Return [x, y] of the center of cell containing provided text 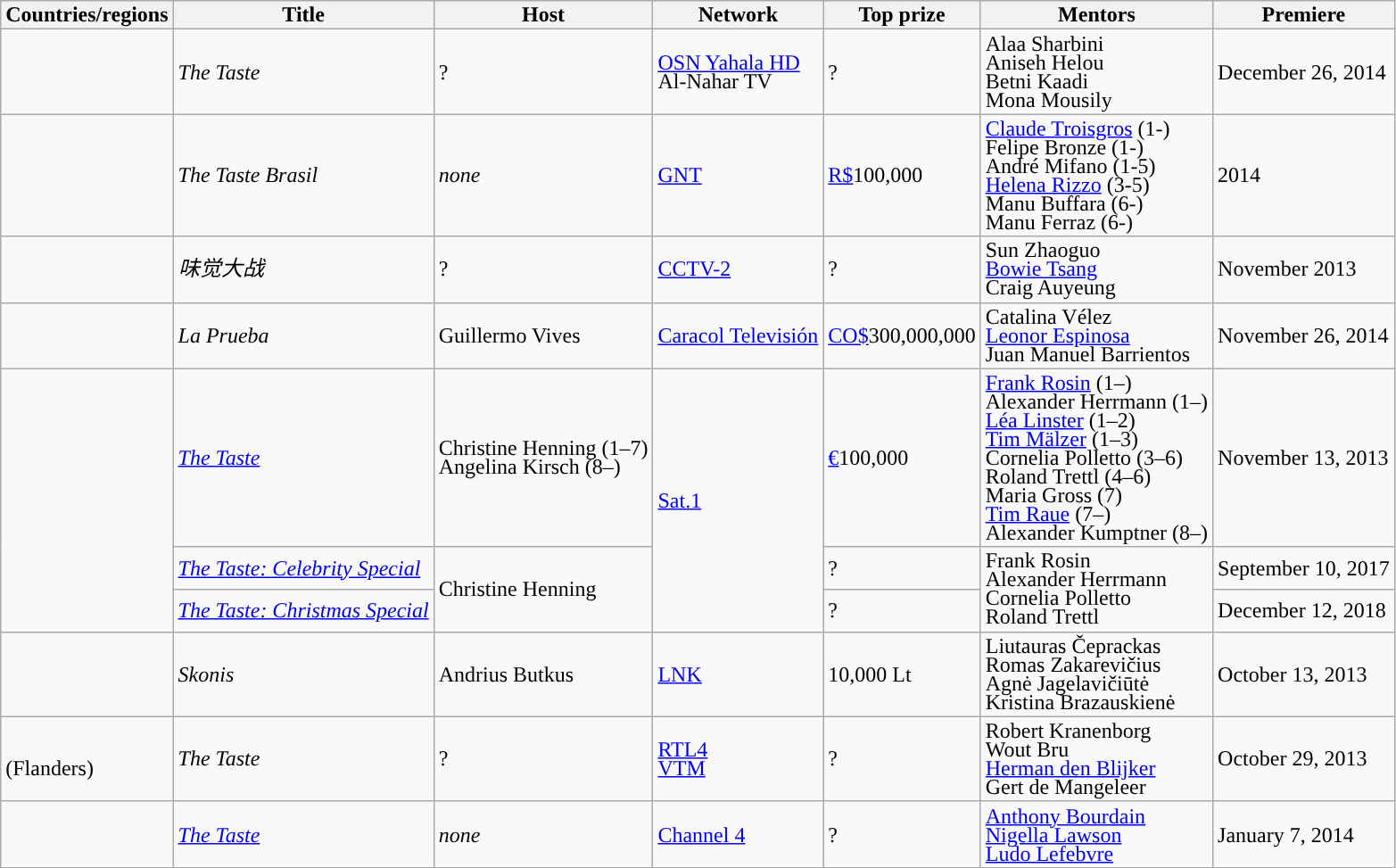
RTL4VTM [739, 758]
December 26, 2014 [1304, 71]
Liutauras ČeprackasRomas ZakarevičiusAgnė JagelavičiūtėKristina Brazauskienė [1096, 674]
OSN Yahala HD Al-Nahar TV [739, 71]
Title [303, 15]
The Taste: Christmas Special [303, 611]
2014 [1304, 175]
Channel 4 [739, 834]
Frank RosinAlexander HerrmannCornelia PollettoRoland Trettl [1096, 589]
The Taste Brasil [303, 175]
October 29, 2013 [1304, 758]
Christine Henning [543, 589]
Network [739, 15]
Catalina VélezLeonor EspinosaJuan Manuel Barrientos [1096, 335]
Caracol Televisión [739, 335]
November 2013 [1304, 269]
Robert KranenborgWout BruHerman den BlijkerGert de Mangeleer [1096, 758]
December 12, 2018 [1304, 611]
CCTV-2 [739, 269]
Countries/regions [87, 15]
R$100,000 [902, 175]
LNK [739, 674]
Anthony BourdainNigella LawsonLudo Lefebvre [1096, 834]
Sat.1 [739, 500]
November 13, 2013 [1304, 458]
November 26, 2014 [1304, 335]
CO$300,000,000 [902, 335]
September 10, 2017 [1304, 568]
Claude Troisgros (1-)Felipe Bronze (1-)André Mifano (1-5)Helena Rizzo (3-5)Manu Buffara (6-)Manu Ferraz (6-) [1096, 175]
Premiere [1304, 15]
La Prueba [303, 335]
味觉大战 [303, 269]
The Taste: Celebrity Special [303, 568]
Alaa Sharbini Aniseh Helou Betni Kaadi Mona Mousily [1096, 71]
GNT [739, 175]
Skonis [303, 674]
Sun ZhaoguoBowie TsangCraig Auyeung [1096, 269]
October 13, 2013 [1304, 674]
Mentors [1096, 15]
(Flanders) [87, 758]
Andrius Butkus [543, 674]
Top prize [902, 15]
January 7, 2014 [1304, 834]
10,000 Lt [902, 674]
Guillermo Vives [543, 335]
Host [543, 15]
€100,000 [902, 458]
Christine Henning (1–7)Angelina Kirsch (8–) [543, 458]
